Return [X, Y] of the center of cell containing provided text 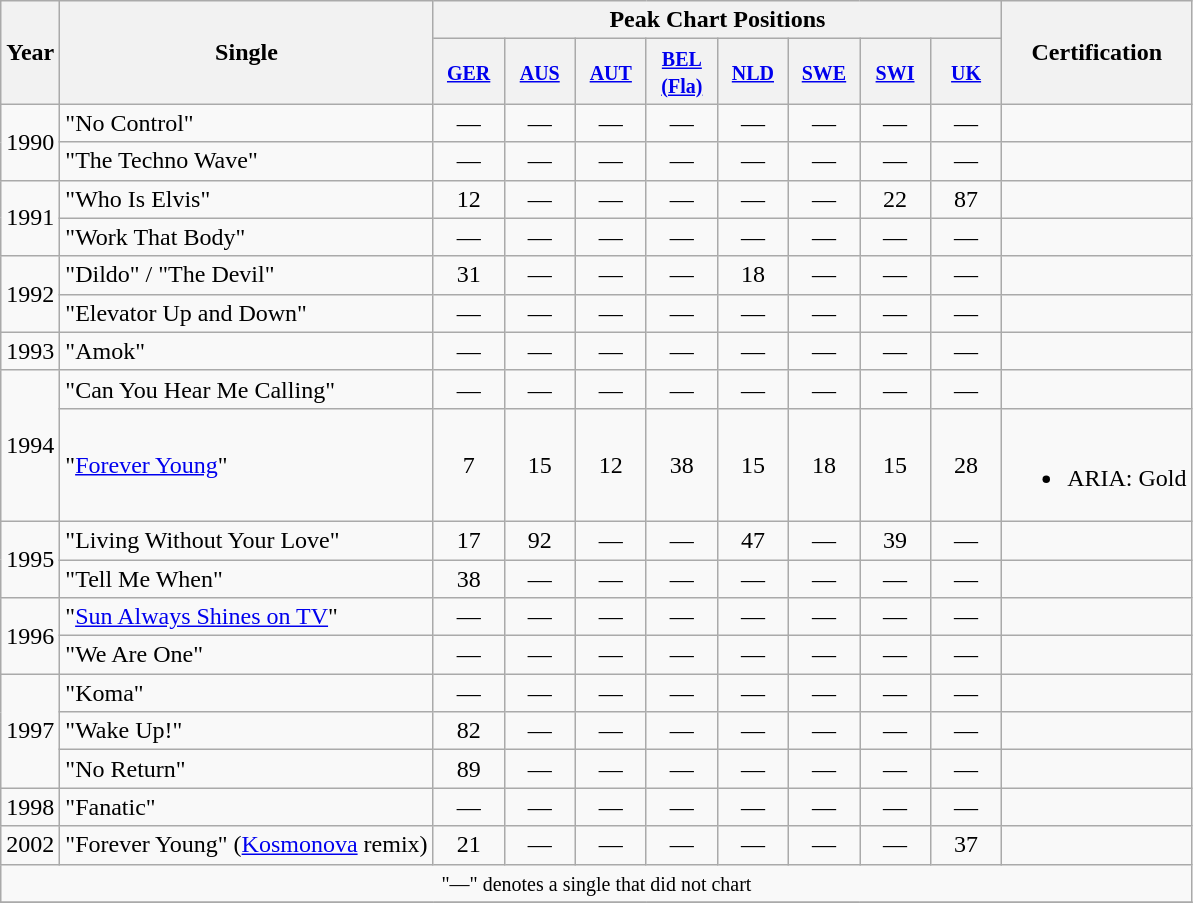
21 [468, 845]
UK [966, 72]
NLD [752, 72]
Peak Chart Positions [717, 20]
SWI [896, 72]
AUT [610, 72]
1990 [30, 142]
82 [468, 731]
"No Control" [246, 123]
31 [468, 275]
92 [540, 540]
1995 [30, 559]
GER [468, 72]
"The Techno Wave" [246, 161]
28 [966, 464]
2002 [30, 845]
1998 [30, 807]
17 [468, 540]
"Who Is Elvis" [246, 199]
"Sun Always Shines on TV" [246, 617]
Year [30, 52]
"Fanatic" [246, 807]
"Elevator Up and Down" [246, 313]
ARIA: Gold [1097, 464]
BEL(Fla) [682, 72]
87 [966, 199]
"—" denotes a single that did not chart [596, 883]
"Wake Up!" [246, 731]
7 [468, 464]
1996 [30, 636]
"We Are One" [246, 655]
AUS [540, 72]
1994 [30, 446]
"Living Without Your Love" [246, 540]
1992 [30, 294]
1991 [30, 218]
39 [896, 540]
"Tell Me When" [246, 579]
"Forever Young" [246, 464]
Certification [1097, 52]
89 [468, 769]
1997 [30, 731]
Single [246, 52]
37 [966, 845]
1993 [30, 351]
"Can You Hear Me Calling" [246, 389]
"No Return" [246, 769]
"Work That Body" [246, 237]
"Forever Young" (Kosmonova remix) [246, 845]
"Dildo" / "The Devil" [246, 275]
SWE [824, 72]
"Amok" [246, 351]
"Koma" [246, 693]
22 [896, 199]
47 [752, 540]
